Return the [X, Y] coordinate for the center point of the cell that contains the specified text.  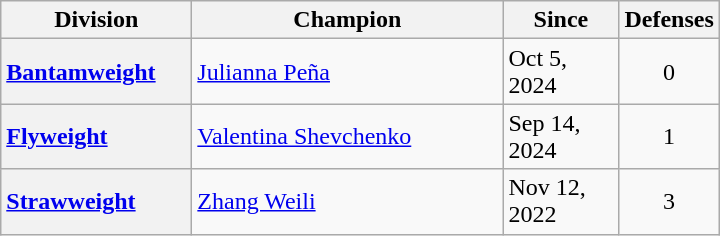
0 [669, 72]
Zhang Weili [348, 202]
Sep 14, 2024 [561, 136]
Valentina Shevchenko [348, 136]
Bantamweight [96, 72]
Strawweight [96, 202]
1 [669, 136]
Flyweight [96, 136]
Nov 12, 2022 [561, 202]
3 [669, 202]
Julianna Peña [348, 72]
Oct 5, 2024 [561, 72]
Defenses [669, 20]
Champion [348, 20]
Since [561, 20]
Division [96, 20]
